Identify which cell holds the provided text, then report its (x, y) central coordinate. 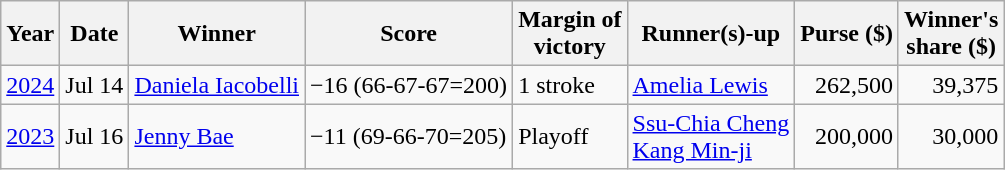
39,375 (950, 85)
Jul 16 (94, 136)
Purse ($) (847, 34)
30,000 (950, 136)
−11 (69-66-70=205) (409, 136)
200,000 (847, 136)
Playoff (570, 136)
−16 (66-67-67=200) (409, 85)
Jul 14 (94, 85)
262,500 (847, 85)
Margin ofvictory (570, 34)
Winner'sshare ($) (950, 34)
Amelia Lewis (711, 85)
Daniela Iacobelli (217, 85)
Date (94, 34)
2024 (30, 85)
Ssu-Chia Cheng Kang Min-ji (711, 136)
1 stroke (570, 85)
Runner(s)-up (711, 34)
Year (30, 34)
Winner (217, 34)
Jenny Bae (217, 136)
2023 (30, 136)
Score (409, 34)
